Extract the (x, y) coordinate from the center of the cell holding the provided text.  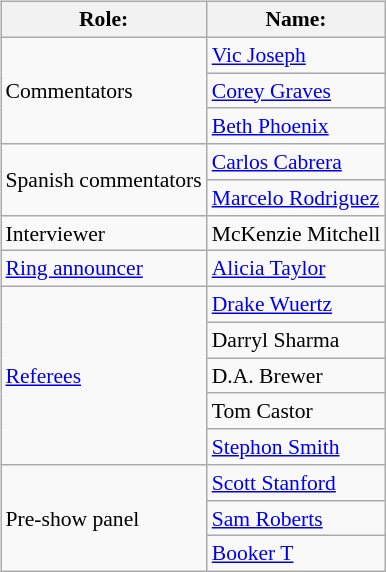
Tom Castor (296, 411)
Ring announcer (103, 269)
Spanish commentators (103, 180)
Corey Graves (296, 91)
Stephon Smith (296, 447)
Darryl Sharma (296, 340)
Sam Roberts (296, 518)
Marcelo Rodriguez (296, 198)
McKenzie Mitchell (296, 233)
Referees (103, 376)
Commentators (103, 90)
Interviewer (103, 233)
Carlos Cabrera (296, 162)
Name: (296, 20)
Vic Joseph (296, 55)
Scott Stanford (296, 483)
Alicia Taylor (296, 269)
Pre-show panel (103, 518)
Beth Phoenix (296, 126)
D.A. Brewer (296, 376)
Role: (103, 20)
Booker T (296, 554)
Drake Wuertz (296, 305)
